Extract the [X, Y] coordinate from the center of the cell holding the provided text.  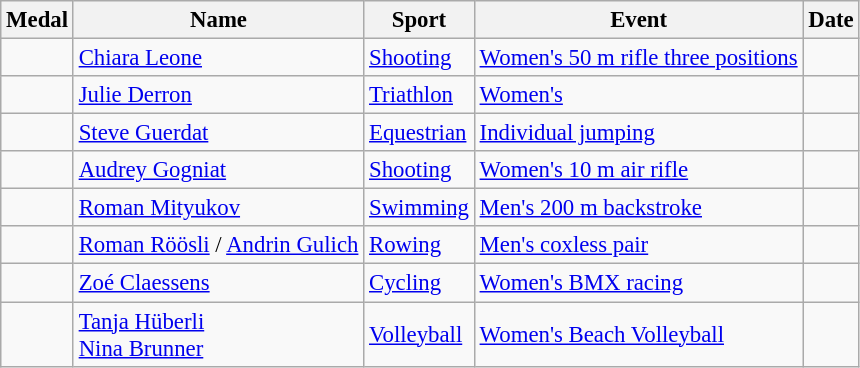
Women's [638, 95]
Event [638, 20]
Rowing [420, 245]
Women's Beach Volleyball [638, 334]
Swimming [420, 208]
Men's 200 m backstroke [638, 208]
Audrey Gogniat [218, 170]
Men's coxless pair [638, 245]
Women's 10 m air rifle [638, 170]
Date [831, 20]
Volleyball [420, 334]
Triathlon [420, 95]
Steve Guerdat [218, 133]
Tanja HüberliNina Brunner [218, 334]
Sport [420, 20]
Medal [38, 20]
Chiara Leone [218, 58]
Women's BMX racing [638, 283]
Women's 50 m rifle three positions [638, 58]
Individual jumping [638, 133]
Name [218, 20]
Equestrian [420, 133]
Cycling [420, 283]
Roman Mityukov [218, 208]
Roman Röösli / Andrin Gulich [218, 245]
Zoé Claessens [218, 283]
Julie Derron [218, 95]
